Extract the (X, Y) coordinate from the center of the cell holding the provided text.  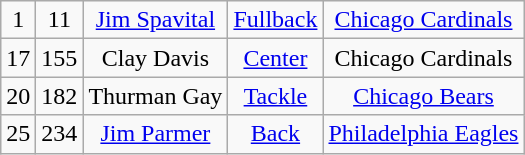
Chicago Bears (424, 96)
Jim Parmer (156, 134)
Philadelphia Eagles (424, 134)
Fullback (276, 20)
Center (276, 58)
17 (18, 58)
20 (18, 96)
182 (60, 96)
Jim Spavital (156, 20)
25 (18, 134)
Tackle (276, 96)
234 (60, 134)
Thurman Gay (156, 96)
1 (18, 20)
11 (60, 20)
Back (276, 134)
155 (60, 58)
Clay Davis (156, 58)
